Scan for the cell matching the given text and deliver its (x, y) coordinate at center. 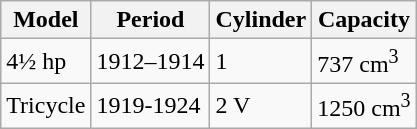
737 cm3 (364, 62)
4½ hp (46, 62)
Model (46, 20)
Capacity (364, 20)
1912–1914 (150, 62)
1250 cm3 (364, 106)
Period (150, 20)
2 V (261, 106)
Tricycle (46, 106)
1 (261, 62)
Cylinder (261, 20)
1919-1924 (150, 106)
